Return [x, y] of the center of cell containing provided text 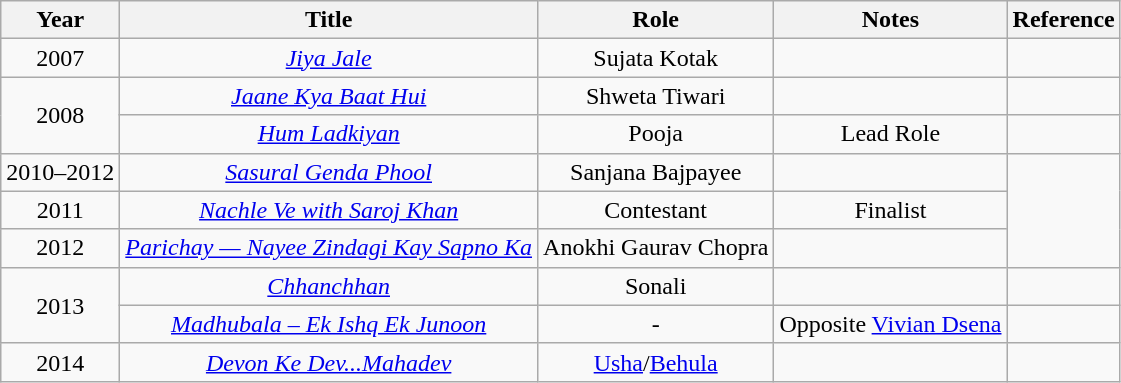
Devon Ke Dev...Mahadev [329, 362]
Usha/Behula [656, 362]
2013 [60, 305]
Contestant [656, 210]
Pooja [656, 134]
Sujata Kotak [656, 58]
2011 [60, 210]
Reference [1064, 20]
Finalist [890, 210]
Jaane Kya Baat Hui [329, 96]
Sonali [656, 286]
Madhubala – Ek Ishq Ek Junoon [329, 324]
Opposite Vivian Dsena [890, 324]
Jiya Jale [329, 58]
Hum Ladkiyan [329, 134]
Sanjana Bajpayee [656, 172]
Role [656, 20]
Lead Role [890, 134]
Parichay — Nayee Zindagi Kay Sapno Ka [329, 248]
Year [60, 20]
2012 [60, 248]
Notes [890, 20]
2007 [60, 58]
Nachle Ve with Saroj Khan [329, 210]
2010–2012 [60, 172]
Title [329, 20]
- [656, 324]
2014 [60, 362]
Anokhi Gaurav Chopra [656, 248]
Chhanchhan [329, 286]
2008 [60, 115]
Shweta Tiwari [656, 96]
Sasural Genda Phool [329, 172]
